Identify which cell holds the provided text, then report its [X, Y] central coordinate. 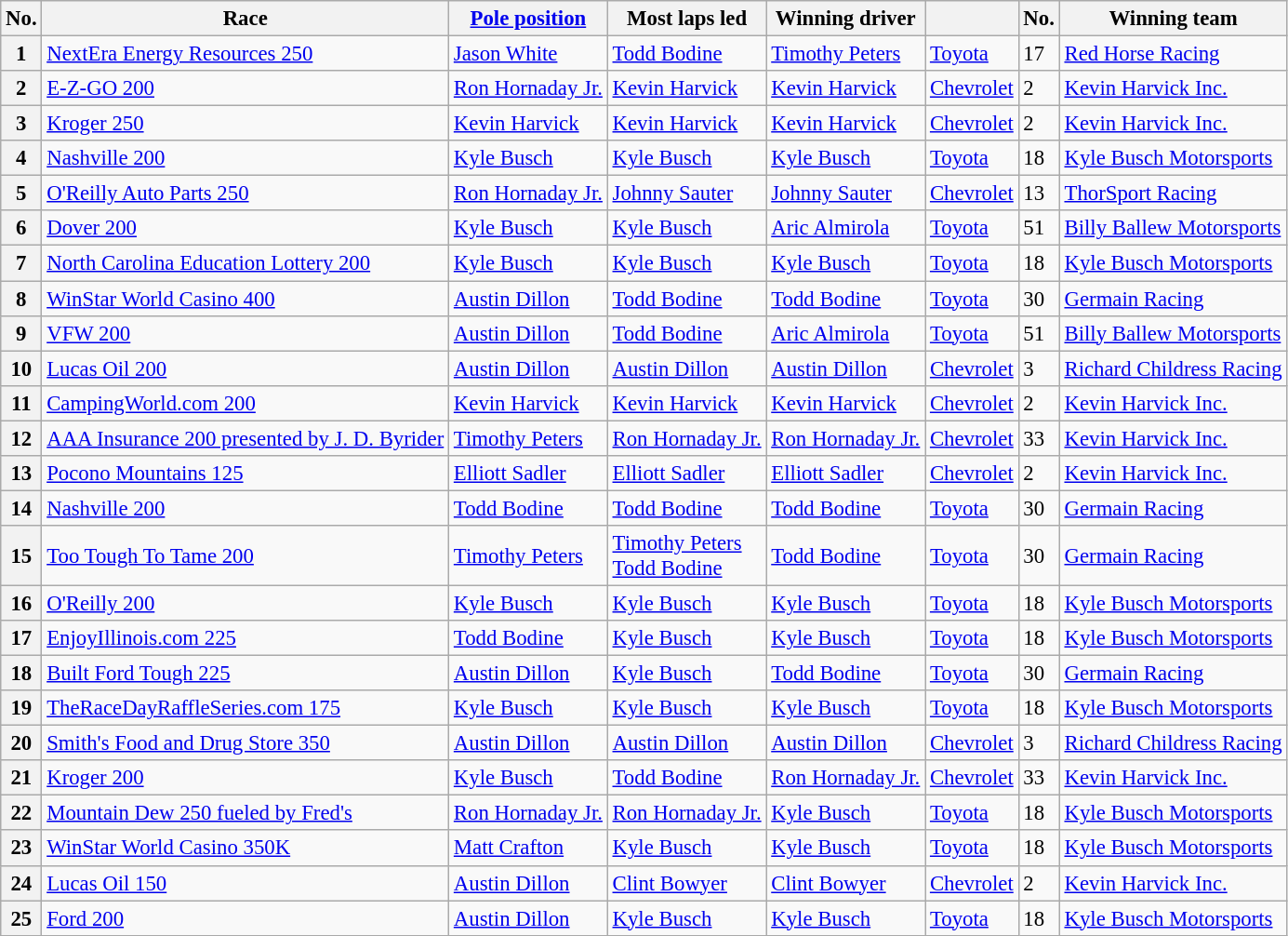
O'Reilly Auto Parts 250 [246, 194]
15 [21, 556]
Timothy Peters Todd Bodine [686, 556]
Lucas Oil 200 [246, 368]
21 [21, 778]
Race [246, 19]
19 [21, 708]
14 [21, 508]
20 [21, 743]
Too Tough To Tame 200 [246, 556]
E-Z-GO 200 [246, 88]
Winning team [1174, 19]
Most laps led [686, 19]
22 [21, 813]
WinStar World Casino 400 [246, 299]
23 [21, 849]
CampingWorld.com 200 [246, 403]
8 [21, 299]
Kroger 200 [246, 778]
ThorSport Racing [1174, 194]
1 [21, 54]
Built Ford Tough 225 [246, 674]
TheRaceDayRaffleSeries.com 175 [246, 708]
Kroger 250 [246, 124]
EnjoyIllinois.com 225 [246, 638]
4 [21, 158]
Pole position [528, 19]
24 [21, 883]
AAA Insurance 200 presented by J. D. Byrider [246, 438]
Pocono Mountains 125 [246, 474]
Red Horse Racing [1174, 54]
Ford 200 [246, 918]
7 [21, 263]
16 [21, 603]
NextEra Energy Resources 250 [246, 54]
VFW 200 [246, 333]
Lucas Oil 150 [246, 883]
Matt Crafton [528, 849]
5 [21, 194]
WinStar World Casino 350K [246, 849]
North Carolina Education Lottery 200 [246, 263]
10 [21, 368]
25 [21, 918]
O'Reilly 200 [246, 603]
Mountain Dew 250 fueled by Fred's [246, 813]
Smith's Food and Drug Store 350 [246, 743]
9 [21, 333]
Dover 200 [246, 228]
Jason White [528, 54]
6 [21, 228]
11 [21, 403]
12 [21, 438]
Winning driver [846, 19]
